Locate the cell with the specified text and output its (X, Y) center coordinate. 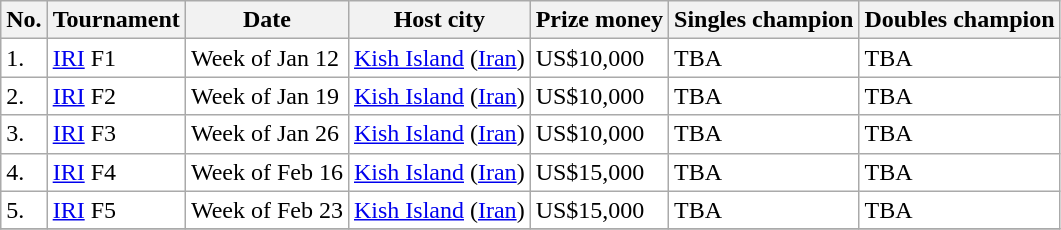
Host city (439, 20)
Week of Feb 16 (266, 172)
Prize money (599, 20)
2. (24, 96)
Tournament (116, 20)
Week of Jan 26 (266, 134)
1. (24, 58)
5. (24, 210)
IRI F1 (116, 58)
Doubles champion (960, 20)
Singles champion (764, 20)
Week of Jan 19 (266, 96)
Date (266, 20)
Week of Jan 12 (266, 58)
No. (24, 20)
IRI F4 (116, 172)
IRI F2 (116, 96)
3. (24, 134)
Week of Feb 23 (266, 210)
4. (24, 172)
IRI F5 (116, 210)
IRI F3 (116, 134)
